Scan for the cell matching the given text and deliver its (X, Y) coordinate at center. 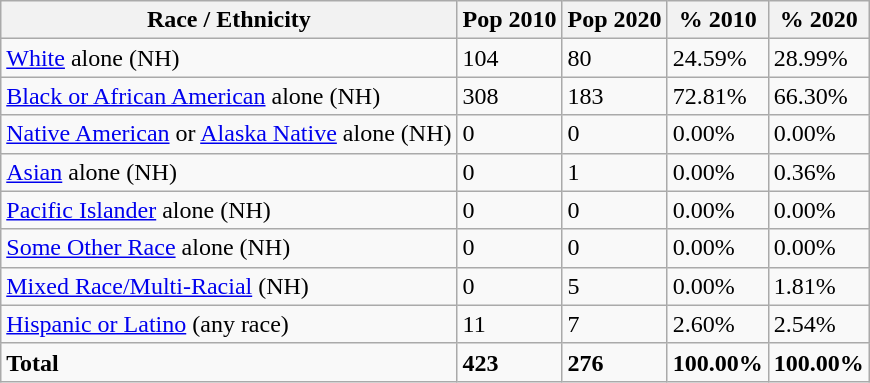
Pacific Islander alone (NH) (229, 210)
1 (614, 172)
276 (614, 362)
% 2020 (818, 20)
White alone (NH) (229, 58)
2.54% (818, 324)
0.36% (818, 172)
% 2010 (718, 20)
66.30% (818, 96)
Native American or Alaska Native alone (NH) (229, 134)
Race / Ethnicity (229, 20)
80 (614, 58)
Black or African American alone (NH) (229, 96)
Hispanic or Latino (any race) (229, 324)
423 (510, 362)
11 (510, 324)
Asian alone (NH) (229, 172)
5 (614, 286)
104 (510, 58)
24.59% (718, 58)
Total (229, 362)
28.99% (818, 58)
Pop 2020 (614, 20)
72.81% (718, 96)
1.81% (818, 286)
Mixed Race/Multi-Racial (NH) (229, 286)
2.60% (718, 324)
7 (614, 324)
183 (614, 96)
308 (510, 96)
Pop 2010 (510, 20)
Some Other Race alone (NH) (229, 248)
